Identify which cell holds the provided text, then report its [x, y] central coordinate. 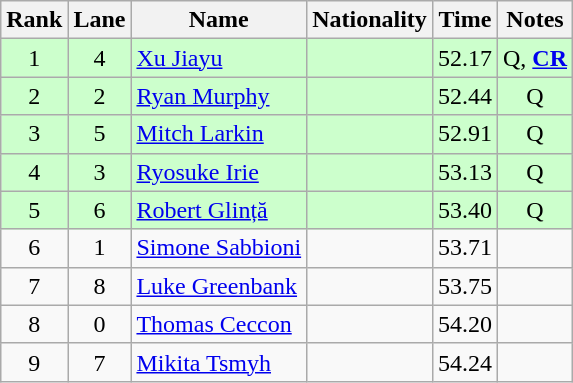
Mitch Larkin [219, 134]
Ryosuke Irie [219, 172]
9 [34, 362]
52.91 [464, 134]
0 [100, 324]
Q, CR [534, 58]
53.40 [464, 210]
54.24 [464, 362]
Ryan Murphy [219, 96]
Lane [100, 20]
Luke Greenbank [219, 286]
53.71 [464, 248]
Xu Jiayu [219, 58]
Thomas Ceccon [219, 324]
Name [219, 20]
53.13 [464, 172]
52.44 [464, 96]
Nationality [370, 20]
Mikita Tsmyh [219, 362]
Time [464, 20]
52.17 [464, 58]
Rank [34, 20]
Robert Glință [219, 210]
Simone Sabbioni [219, 248]
53.75 [464, 286]
Notes [534, 20]
54.20 [464, 324]
